Return the [x, y] coordinate for the center point of the cell that contains the specified text.  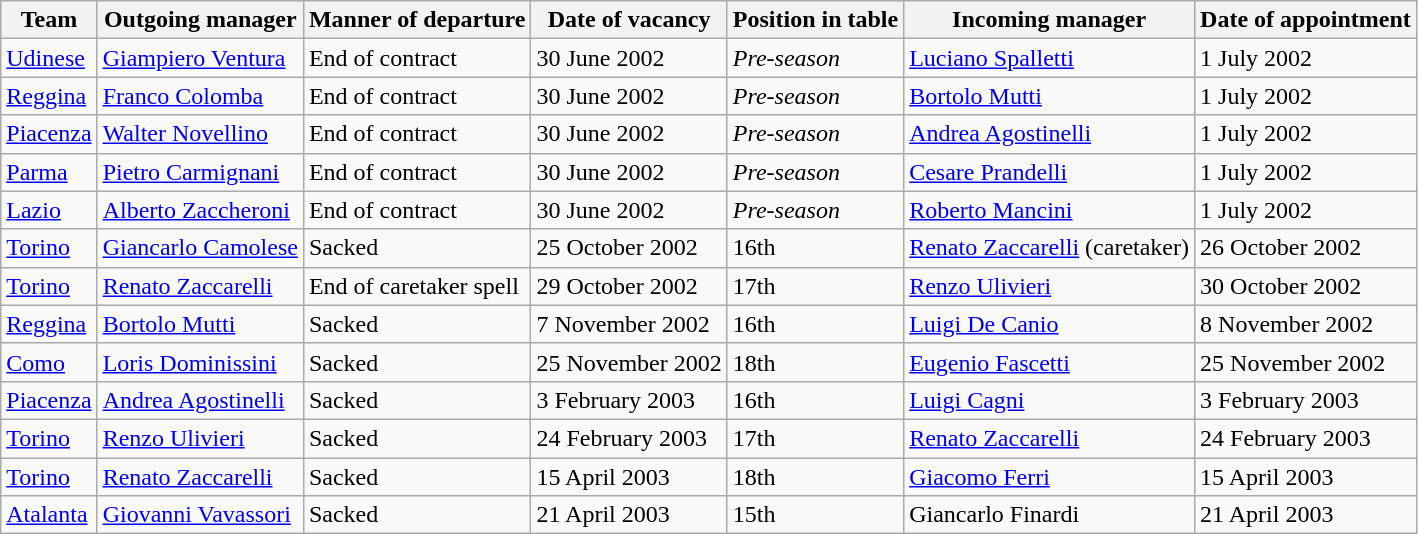
29 October 2002 [629, 286]
Position in table [815, 20]
Giacomo Ferri [1050, 477]
Atalanta [49, 515]
Como [49, 362]
Pietro Carmignani [200, 172]
Lazio [49, 210]
End of caretaker spell [416, 286]
Roberto Mancini [1050, 210]
Giancarlo Camolese [200, 248]
Cesare Prandelli [1050, 172]
8 November 2002 [1306, 324]
26 October 2002 [1306, 248]
Loris Dominissini [200, 362]
Date of vacancy [629, 20]
Udinese [49, 58]
Date of appointment [1306, 20]
Alberto Zaccheroni [200, 210]
Franco Colomba [200, 96]
Giampiero Ventura [200, 58]
25 October 2002 [629, 248]
Manner of departure [416, 20]
Luigi Cagni [1050, 400]
Giancarlo Finardi [1050, 515]
Luigi De Canio [1050, 324]
15th [815, 515]
Renato Zaccarelli (caretaker) [1050, 248]
7 November 2002 [629, 324]
Giovanni Vavassori [200, 515]
Incoming manager [1050, 20]
30 October 2002 [1306, 286]
Eugenio Fascetti [1050, 362]
Outgoing manager [200, 20]
Walter Novellino [200, 134]
Team [49, 20]
Luciano Spalletti [1050, 58]
Parma [49, 172]
